Return the [x, y] coordinate for the center point of the cell that contains the specified text.  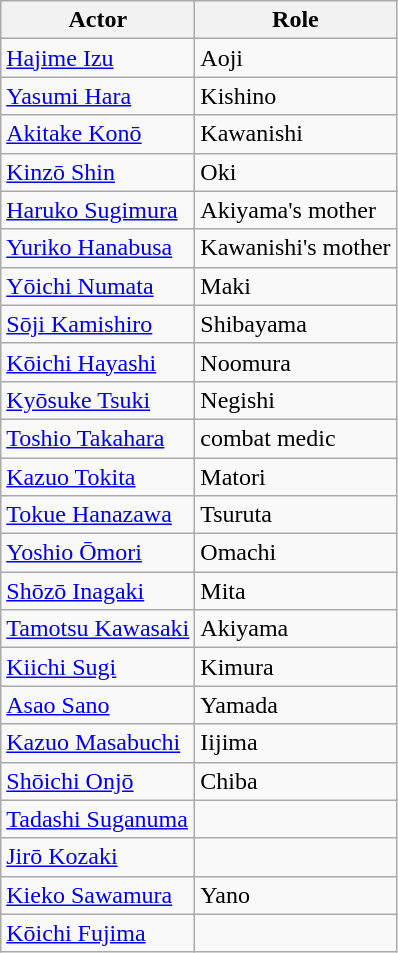
Sōji Kamishiro [98, 324]
Shōzō Inagaki [98, 591]
Yuriko Hanabusa [98, 248]
Actor [98, 20]
Shōichi Onjō [98, 781]
Yano [296, 895]
Iijima [296, 743]
Noomura [296, 362]
Kōichi Fujima [98, 933]
Kawanishi [296, 134]
Tsuruta [296, 515]
Kazuo Masabuchi [98, 743]
Akiyama [296, 629]
Kimura [296, 667]
Kazuo Tokita [98, 477]
Hajime Izu [98, 58]
Yasumi Hara [98, 96]
Kieko Sawamura [98, 895]
Asao Sano [98, 705]
Shibayama [296, 324]
Kōichi Hayashi [98, 362]
Kyōsuke Tsuki [98, 400]
Jirō Kozaki [98, 857]
Mita [296, 591]
Kiichi Sugi [98, 667]
Yamada [296, 705]
Role [296, 20]
Toshio Takahara [98, 438]
combat medic [296, 438]
Kawanishi's mother [296, 248]
Yoshio Ōmori [98, 553]
Maki [296, 286]
Haruko Sugimura [98, 210]
Tadashi Suganuma [98, 819]
Aoji [296, 58]
Omachi [296, 553]
Kinzō Shin [98, 172]
Oki [296, 172]
Akiyama's mother [296, 210]
Chiba [296, 781]
Negishi [296, 400]
Akitake Konō [98, 134]
Tamotsu Kawasaki [98, 629]
Kishino [296, 96]
Matori [296, 477]
Yōichi Numata [98, 286]
Tokue Hanazawa [98, 515]
